Pinpoint the cell where the given text exists, returning its (X, Y) midpoint coordinate. 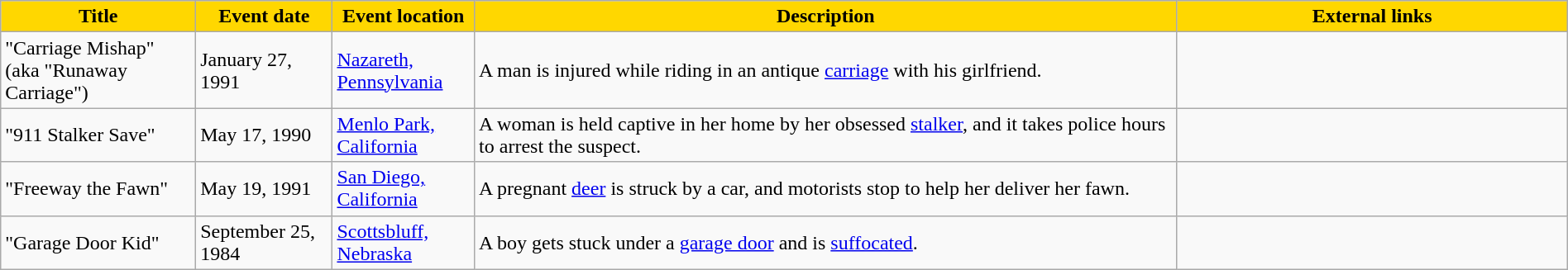
September 25, 1984 (265, 243)
"Carriage Mishap" (aka "Runaway Carriage") (98, 70)
A pregnant deer is struck by a car, and motorists stop to help her deliver her fawn. (826, 188)
January 27, 1991 (265, 70)
Title (98, 17)
"Freeway the Fawn" (98, 188)
A man is injured while riding in an antique carriage with his girlfriend. (826, 70)
May 19, 1991 (265, 188)
"Garage Door Kid" (98, 243)
A woman is held captive in her home by her obsessed stalker, and it takes police hours to arrest the suspect. (826, 135)
Event location (404, 17)
San Diego, California (404, 188)
Scottsbluff, Nebraska (404, 243)
"911 Stalker Save" (98, 135)
Description (826, 17)
A boy gets stuck under a garage door and is suffocated. (826, 243)
External links (1372, 17)
May 17, 1990 (265, 135)
Event date (265, 17)
Menlo Park, California (404, 135)
Nazareth, Pennsylvania (404, 70)
